Return the [x, y] coordinate for the center point of the cell that contains the specified text.  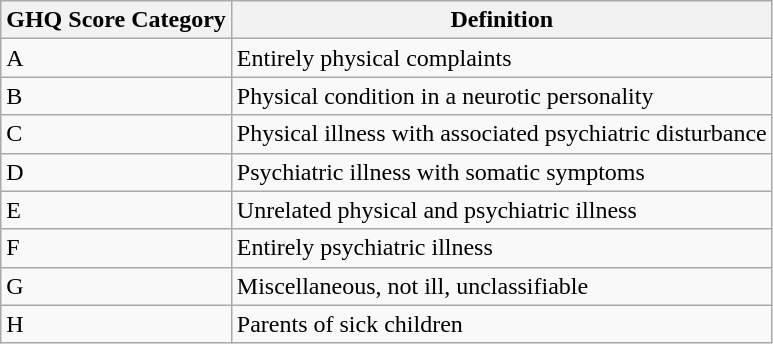
D [116, 172]
Definition [502, 20]
F [116, 248]
Entirely physical complaints [502, 58]
Entirely psychiatric illness [502, 248]
B [116, 96]
E [116, 210]
A [116, 58]
Physical condition in a neurotic personality [502, 96]
Unrelated physical and psychiatric illness [502, 210]
Psychiatric illness with somatic symptoms [502, 172]
Physical illness with associated psychiatric disturbance [502, 134]
C [116, 134]
Parents of sick children [502, 324]
GHQ Score Category [116, 20]
H [116, 324]
G [116, 286]
Miscellaneous, not ill, unclassifiable [502, 286]
